Extract the (x, y) coordinate from the center of the cell holding the provided text.  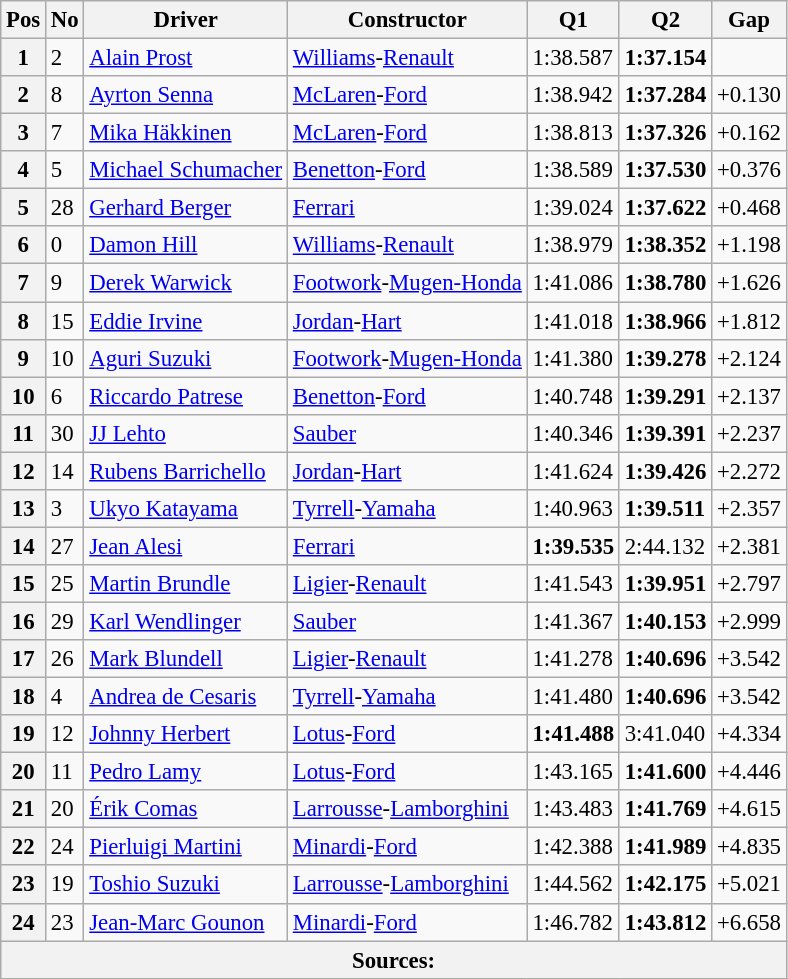
1:38.942 (573, 95)
1:39.951 (665, 584)
+2.357 (750, 509)
1:39.291 (665, 396)
Jean-Marc Gounon (186, 922)
1:37.154 (665, 58)
1:43.812 (665, 922)
18 (24, 697)
Gerhard Berger (186, 208)
+2.381 (750, 546)
Derek Warwick (186, 283)
1:41.018 (573, 321)
1:38.780 (665, 283)
1:44.562 (573, 885)
1:38.979 (573, 245)
3:41.040 (665, 734)
Eddie Irvine (186, 321)
28 (65, 208)
1:41.543 (573, 584)
+4.334 (750, 734)
+2.797 (750, 584)
1:38.587 (573, 58)
Constructor (407, 20)
+0.376 (750, 170)
Ukyo Katayama (186, 509)
+4.446 (750, 772)
Jean Alesi (186, 546)
1:41.278 (573, 659)
27 (65, 546)
1:40.346 (573, 433)
1:43.165 (573, 772)
Aguri Suzuki (186, 358)
Alain Prost (186, 58)
1:43.483 (573, 809)
Andrea de Cesaris (186, 697)
Q1 (573, 20)
Damon Hill (186, 245)
Toshio Suzuki (186, 885)
+1.626 (750, 283)
+5.021 (750, 885)
Gap (750, 20)
Érik Comas (186, 809)
+1.198 (750, 245)
1:41.480 (573, 697)
1:39.391 (665, 433)
1:41.624 (573, 471)
Ayrton Senna (186, 95)
+0.130 (750, 95)
Rubens Barrichello (186, 471)
Driver (186, 20)
22 (24, 847)
+4.835 (750, 847)
Q2 (665, 20)
1:38.813 (573, 133)
1:41.380 (573, 358)
+0.468 (750, 208)
Pedro Lamy (186, 772)
1:41.367 (573, 621)
1:38.589 (573, 170)
1:41.488 (573, 734)
1:40.153 (665, 621)
13 (24, 509)
0 (65, 245)
+4.615 (750, 809)
25 (65, 584)
1:39.535 (573, 546)
Michael Schumacher (186, 170)
21 (24, 809)
17 (24, 659)
2:44.132 (665, 546)
Pierluigi Martini (186, 847)
Karl Wendlinger (186, 621)
1:39.278 (665, 358)
+2.137 (750, 396)
1:37.284 (665, 95)
1:38.966 (665, 321)
No (65, 20)
1:37.326 (665, 133)
1:42.175 (665, 885)
Martin Brundle (186, 584)
+0.162 (750, 133)
1:40.963 (573, 509)
1:41.989 (665, 847)
1:41.086 (573, 283)
Pos (24, 20)
26 (65, 659)
1:38.352 (665, 245)
1:39.426 (665, 471)
Johnny Herbert (186, 734)
29 (65, 621)
+2.124 (750, 358)
1:42.388 (573, 847)
+1.812 (750, 321)
1:39.511 (665, 509)
1:37.530 (665, 170)
+2.237 (750, 433)
1:46.782 (573, 922)
Mika Häkkinen (186, 133)
16 (24, 621)
Riccardo Patrese (186, 396)
1 (24, 58)
+2.999 (750, 621)
JJ Lehto (186, 433)
1:39.024 (573, 208)
+2.272 (750, 471)
1:41.600 (665, 772)
Mark Blundell (186, 659)
1:41.769 (665, 809)
1:37.622 (665, 208)
30 (65, 433)
+6.658 (750, 922)
1:40.748 (573, 396)
Sources: (394, 960)
